Return [X, Y] of the center of cell containing provided text 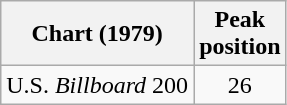
26 [240, 85]
U.S. Billboard 200 [98, 85]
Peakposition [240, 34]
Chart (1979) [98, 34]
